Identify which cell holds the provided text, then report its (X, Y) central coordinate. 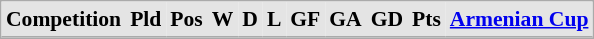
Pos (186, 20)
L (274, 20)
Armenian Cup (519, 20)
Competition (64, 20)
GA (346, 20)
D (250, 20)
Pts (427, 20)
Pld (146, 20)
GD (386, 20)
GF (306, 20)
W (222, 20)
